Scan for the cell matching the given text and deliver its [X, Y] coordinate at center. 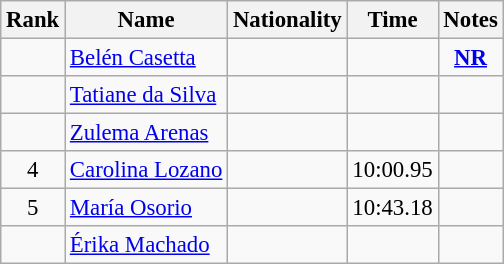
Notes [470, 20]
Name [146, 20]
Time [392, 20]
4 [33, 170]
Tatiane da Silva [146, 95]
Nationality [288, 20]
Zulema Arenas [146, 133]
Rank [33, 20]
Érika Machado [146, 245]
10:43.18 [392, 208]
10:00.95 [392, 170]
María Osorio [146, 208]
NR [470, 58]
5 [33, 208]
Belén Casetta [146, 58]
Carolina Lozano [146, 170]
